Pinpoint the cell where the given text exists, returning its (X, Y) midpoint coordinate. 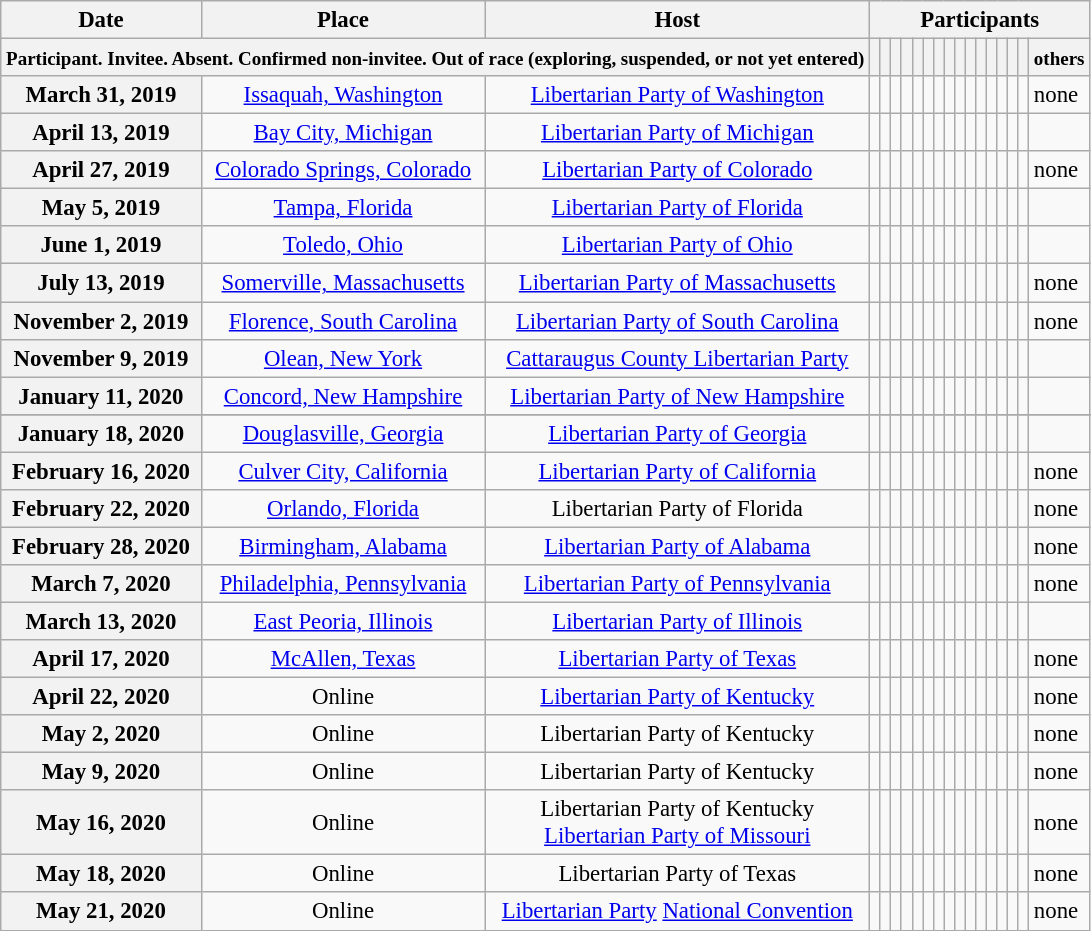
November 9, 2019 (101, 358)
McAllen, Texas (343, 659)
Bay City, Michigan (343, 133)
April 22, 2020 (101, 697)
Colorado Springs, Colorado (343, 170)
others (1060, 58)
April 17, 2020 (101, 659)
May 16, 2020 (101, 822)
Tampa, Florida (343, 208)
Birmingham, Alabama (343, 546)
May 5, 2019 (101, 208)
Olean, New York (343, 358)
Libertarian Party National Convention (678, 912)
Libertarian Party of Michigan (678, 133)
November 2, 2019 (101, 321)
Philadelphia, Pennsylvania (343, 584)
Libertarian Party of Pennsylvania (678, 584)
Culver City, California (343, 471)
May 21, 2020 (101, 912)
Libertarian Party of KentuckyLibertarian Party of Missouri (678, 822)
Libertarian Party of Washington (678, 95)
May 2, 2020 (101, 734)
April 27, 2019 (101, 170)
Concord, New Hampshire (343, 396)
Toledo, Ohio (343, 245)
May 9, 2020 (101, 772)
June 1, 2019 (101, 245)
March 13, 2020 (101, 621)
Florence, South Carolina (343, 321)
Participants (980, 20)
January 18, 2020 (101, 433)
Place (343, 20)
Libertarian Party of New Hampshire (678, 396)
February 16, 2020 (101, 471)
Libertarian Party of Ohio (678, 245)
Issaquah, Washington (343, 95)
Cattaraugus County Libertarian Party (678, 358)
March 31, 2019 (101, 95)
Somerville, Massachusetts (343, 283)
January 11, 2020 (101, 396)
Libertarian Party of Georgia (678, 433)
Libertarian Party of Massachusetts (678, 283)
July 13, 2019 (101, 283)
February 22, 2020 (101, 509)
March 7, 2020 (101, 584)
Date (101, 20)
February 28, 2020 (101, 546)
Participant. Invitee. Absent. Confirmed non-invitee. Out of race (exploring, suspended, or not yet entered) (436, 58)
Libertarian Party of Illinois (678, 621)
Libertarian Party of South Carolina (678, 321)
East Peoria, Illinois (343, 621)
Libertarian Party of Alabama (678, 546)
Douglasville, Georgia (343, 433)
Host (678, 20)
Libertarian Party of Colorado (678, 170)
April 13, 2019 (101, 133)
Orlando, Florida (343, 509)
Libertarian Party of California (678, 471)
May 18, 2020 (101, 874)
